Detect which cell encompasses the target text, then output its (X, Y) center coordinate. 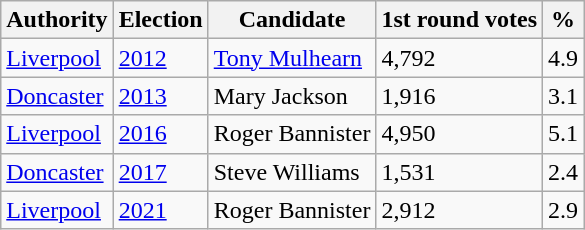
4,950 (460, 134)
5.1 (564, 134)
Tony Mulhearn (292, 58)
2,912 (460, 210)
4,792 (460, 58)
1,916 (460, 96)
1st round votes (460, 20)
2013 (160, 96)
2021 (160, 210)
2016 (160, 134)
3.1 (564, 96)
Steve Williams (292, 172)
2012 (160, 58)
2.9 (564, 210)
Candidate (292, 20)
% (564, 20)
2.4 (564, 172)
1,531 (460, 172)
Authority (57, 20)
2017 (160, 172)
Mary Jackson (292, 96)
4.9 (564, 58)
Election (160, 20)
